Output the (X, Y) coordinate of the center of the cell containing the given text.  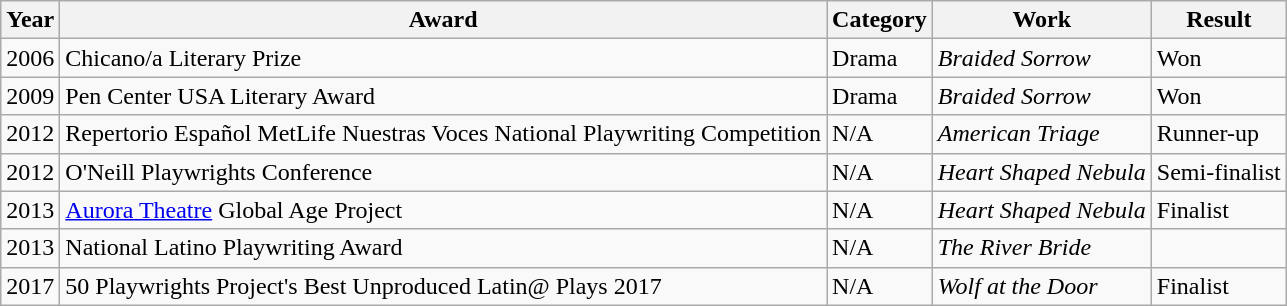
Repertorio Español MetLife Nuestras Voces National Playwriting Competition (444, 134)
Pen Center USA Literary Award (444, 96)
2017 (30, 286)
2006 (30, 58)
Wolf at the Door (1042, 286)
O'Neill Playwrights Conference (444, 172)
National Latino Playwriting Award (444, 248)
Chicano/a Literary Prize (444, 58)
Work (1042, 20)
Runner-up (1218, 134)
Award (444, 20)
Aurora Theatre Global Age Project (444, 210)
Result (1218, 20)
American Triage (1042, 134)
Semi-finalist (1218, 172)
Category (880, 20)
The River Bride (1042, 248)
Year (30, 20)
50 Playwrights Project's Best Unproduced Latin@ Plays 2017 (444, 286)
2009 (30, 96)
